For the text-containing cell, return its midpoint in [X, Y] coordinate format. 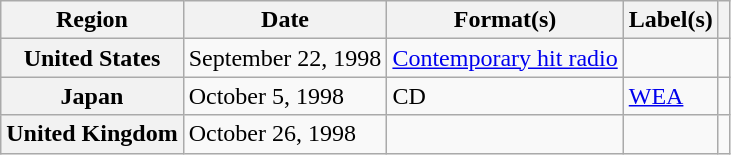
October 5, 1998 [285, 96]
Label(s) [670, 20]
October 26, 1998 [285, 134]
WEA [670, 96]
CD [505, 96]
Format(s) [505, 20]
Japan [92, 96]
Region [92, 20]
Date [285, 20]
United States [92, 58]
September 22, 1998 [285, 58]
United Kingdom [92, 134]
Contemporary hit radio [505, 58]
